Return (x, y) of the center of cell containing provided text 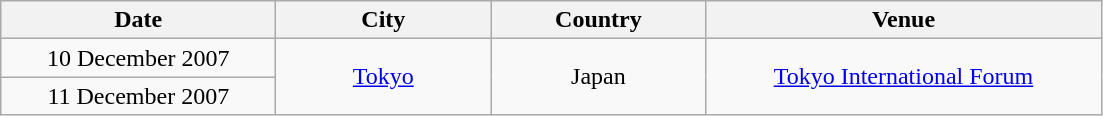
Japan (598, 77)
11 December 2007 (138, 96)
Venue (904, 20)
10 December 2007 (138, 58)
Date (138, 20)
Tokyo International Forum (904, 77)
Country (598, 20)
Tokyo (384, 77)
City (384, 20)
